Scan for the cell matching the given text and deliver its (x, y) coordinate at center. 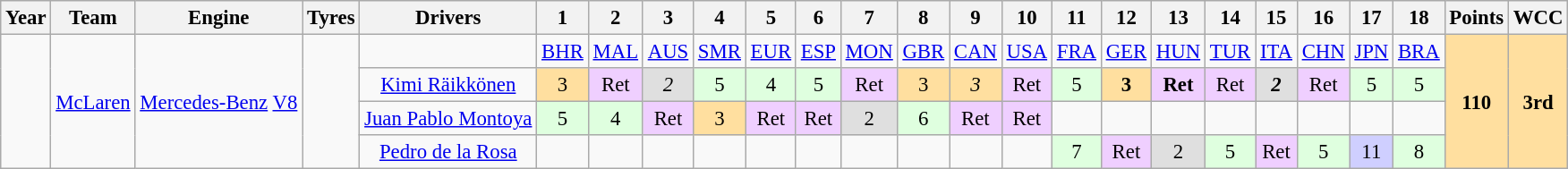
110 (1477, 102)
Points (1477, 18)
WCC (1538, 18)
12 (1126, 18)
CAN (976, 52)
10 (1027, 18)
MAL (616, 52)
Pedro de la Rosa (448, 152)
15 (1276, 18)
1 (562, 18)
TUR (1230, 52)
17 (1371, 18)
16 (1323, 18)
AUS (668, 52)
Engine (218, 18)
13 (1178, 18)
Mercedes-Benz V8 (218, 102)
BRA (1419, 52)
18 (1419, 18)
3rd (1538, 102)
JPN (1371, 52)
Tyres (331, 18)
9 (976, 18)
FRA (1076, 52)
14 (1230, 18)
GBR (924, 52)
GER (1126, 52)
USA (1027, 52)
HUN (1178, 52)
ITA (1276, 52)
SMR (720, 52)
Year (26, 18)
CHN (1323, 52)
ESP (818, 52)
McLaren (93, 102)
Kimi Räikkönen (448, 85)
Team (93, 18)
Juan Pablo Montoya (448, 119)
MON (869, 52)
Drivers (448, 18)
EUR (771, 52)
BHR (562, 52)
